Pinpoint the cell where the given text exists, returning its [x, y] midpoint coordinate. 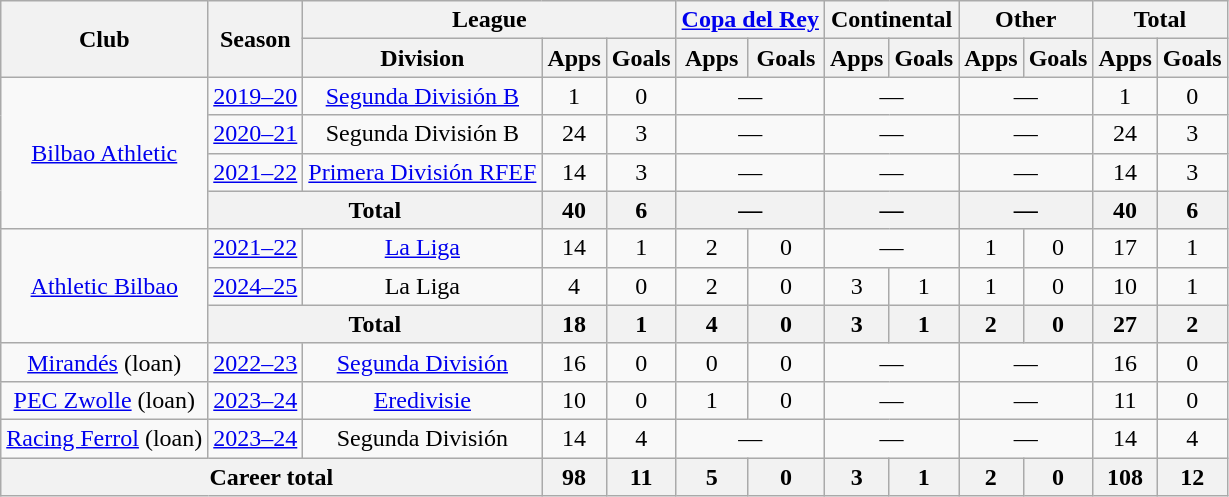
Club [104, 39]
Career total [272, 477]
Primera División RFEF [422, 172]
5 [712, 477]
12 [1192, 477]
Continental [891, 20]
Racing Ferrol (loan) [104, 438]
108 [1125, 477]
2020–21 [256, 134]
17 [1125, 248]
Bilbao Athletic [104, 153]
Eredivisie [422, 400]
Other [1026, 20]
Season [256, 39]
Division [422, 58]
Athletic Bilbao [104, 286]
Mirandés (loan) [104, 362]
27 [1125, 324]
98 [574, 477]
PEC Zwolle (loan) [104, 400]
2019–20 [256, 96]
Copa del Rey [750, 20]
18 [574, 324]
2022–23 [256, 362]
2024–25 [256, 286]
League [490, 20]
